Search for the cell housing the specified text and yield its (x, y) center coordinate. 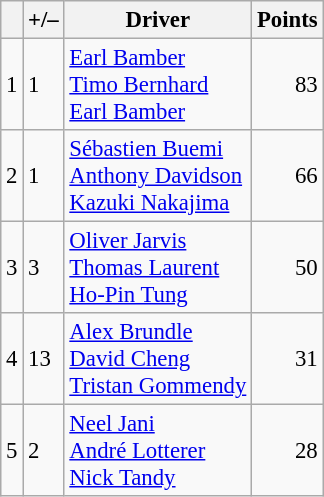
Driver (158, 20)
Sébastien Buemi Anthony Davidson Kazuki Nakajima (158, 176)
Points (288, 20)
+/– (44, 20)
28 (288, 451)
66 (288, 176)
50 (288, 268)
Alex Brundle David Cheng Tristan Gommendy (158, 359)
5 (12, 451)
Neel Jani André Lotterer Nick Tandy (158, 451)
Earl Bamber Timo Bernhard Earl Bamber (158, 85)
13 (44, 359)
Oliver Jarvis Thomas Laurent Ho-Pin Tung (158, 268)
4 (12, 359)
31 (288, 359)
83 (288, 85)
